Detect which cell encompasses the target text, then output its (x, y) center coordinate. 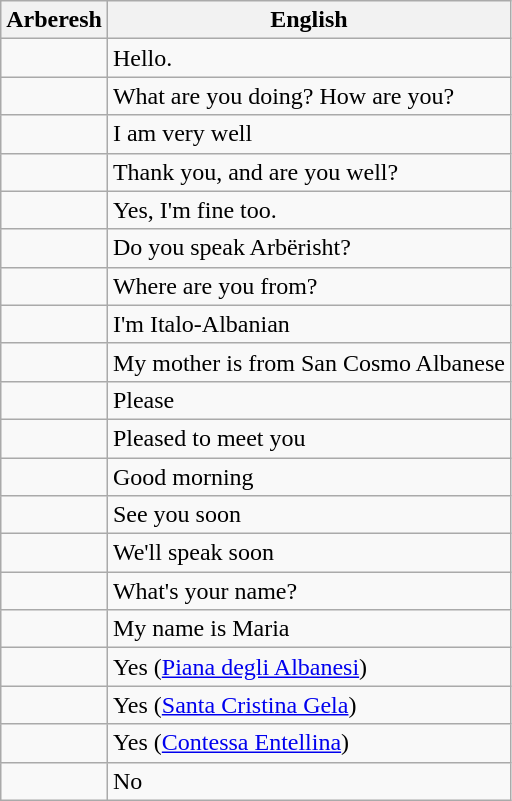
We'll speak soon (308, 553)
Good morning (308, 477)
My mother is from San Cosmo Albanese (308, 362)
Hello. (308, 58)
English (308, 20)
Please (308, 400)
No (308, 781)
Arberesh (54, 20)
What are you doing? How are you? (308, 96)
My name is Maria (308, 629)
Thank you, and are you well? (308, 172)
What's your name? (308, 591)
Yes, I'm fine too. (308, 210)
See you soon (308, 515)
I'm Italo-Albanian (308, 324)
Where are you from? (308, 286)
Pleased to meet you (308, 438)
I am very well (308, 134)
Yes (Santa Cristina Gela) (308, 705)
Yes (Piana degli Albanesi) (308, 667)
Do you speak Arbërisht? (308, 248)
Yes (Contessa Entellina) (308, 743)
